Locate the cell with the specified text and output its [X, Y] center coordinate. 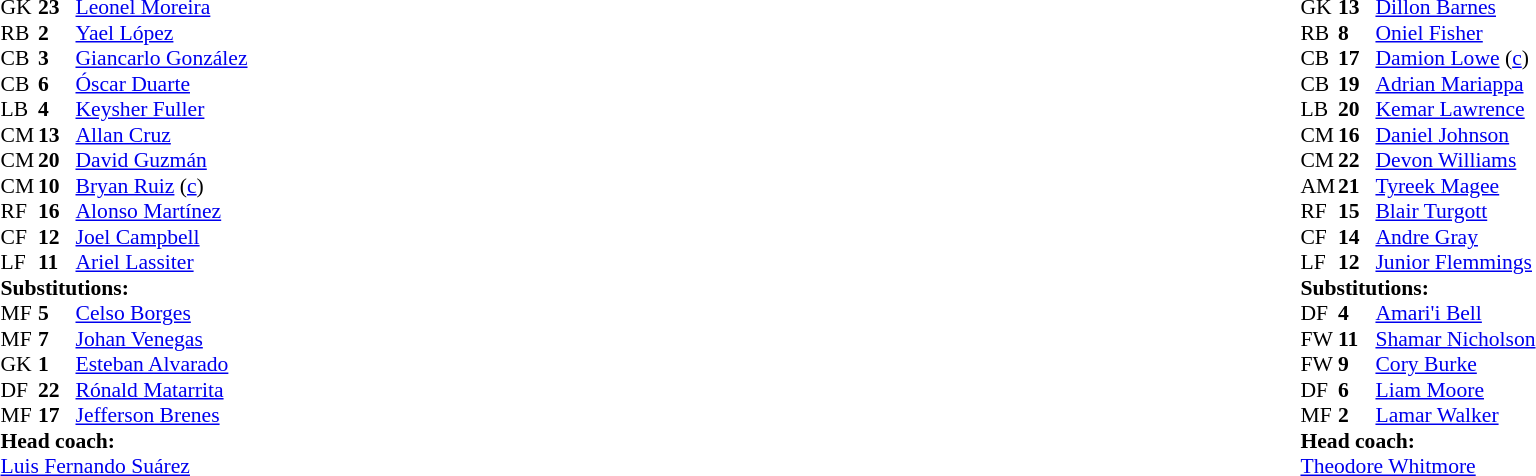
AM [1319, 186]
Allan Cruz [162, 135]
Óscar Duarte [162, 84]
Alonso Martínez [162, 211]
5 [57, 313]
Jefferson Brenes [162, 415]
Bryan Ruiz (c) [162, 186]
Daniel Johnson [1455, 135]
7 [57, 339]
13 [57, 135]
Esteban Alvarado [162, 365]
19 [1357, 84]
Junior Flemmings [1455, 263]
David Guzmán [162, 161]
Yael López [162, 33]
Kemar Lawrence [1455, 109]
Rónald Matarrita [162, 390]
Celso Borges [162, 313]
Blair Turgott [1455, 211]
Oniel Fisher [1455, 33]
Amari'i Bell [1455, 313]
Andre Gray [1455, 237]
3 [57, 59]
8 [1357, 33]
Cory Burke [1455, 365]
Adrian Mariappa [1455, 84]
Ariel Lassiter [162, 263]
9 [1357, 365]
1 [57, 365]
GK [19, 365]
Shamar Nicholson [1455, 339]
Johan Venegas [162, 339]
Devon Williams [1455, 161]
Lamar Walker [1455, 415]
Joel Campbell [162, 237]
Damion Lowe (c) [1455, 59]
21 [1357, 186]
Tyreek Magee [1455, 186]
10 [57, 186]
Liam Moore [1455, 390]
Giancarlo González [162, 59]
15 [1357, 211]
14 [1357, 237]
Keysher Fuller [162, 109]
